For the text-containing cell, return its midpoint in (X, Y) coordinate format. 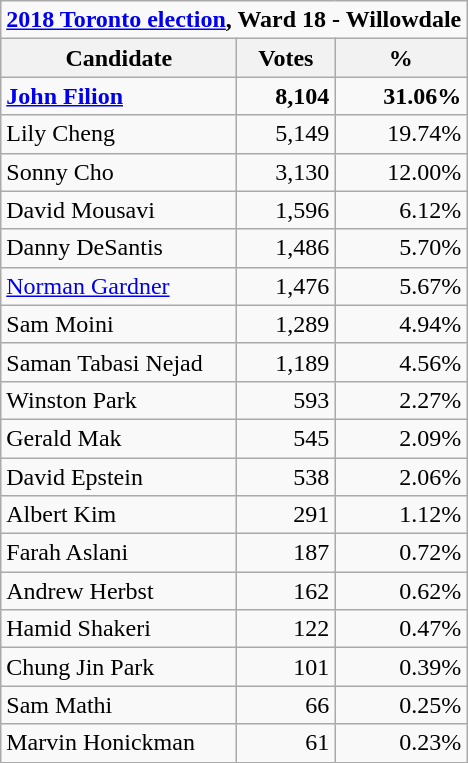
Albert Kim (119, 515)
Hamid Shakeri (119, 629)
Votes (286, 58)
2.27% (401, 400)
Candidate (119, 58)
5,149 (286, 134)
Danny DeSantis (119, 248)
2.09% (401, 438)
Norman Gardner (119, 286)
5.70% (401, 248)
1,486 (286, 248)
Saman Tabasi Nejad (119, 362)
19.74% (401, 134)
1,596 (286, 210)
61 (286, 743)
12.00% (401, 172)
4.94% (401, 324)
Sonny Cho (119, 172)
0.72% (401, 553)
David Mousavi (119, 210)
Sam Moini (119, 324)
Gerald Mak (119, 438)
122 (286, 629)
162 (286, 591)
0.62% (401, 591)
2.06% (401, 477)
5.67% (401, 286)
1,289 (286, 324)
1.12% (401, 515)
0.47% (401, 629)
545 (286, 438)
% (401, 58)
6.12% (401, 210)
Marvin Honickman (119, 743)
John Filion (119, 96)
Lily Cheng (119, 134)
Andrew Herbst (119, 591)
0.23% (401, 743)
Farah Aslani (119, 553)
0.25% (401, 705)
291 (286, 515)
Chung Jin Park (119, 667)
1,476 (286, 286)
538 (286, 477)
2018 Toronto election, Ward 18 - Willowdale (234, 20)
Sam Mathi (119, 705)
Winston Park (119, 400)
593 (286, 400)
101 (286, 667)
187 (286, 553)
0.39% (401, 667)
1,189 (286, 362)
8,104 (286, 96)
4.56% (401, 362)
66 (286, 705)
3,130 (286, 172)
31.06% (401, 96)
David Epstein (119, 477)
